Identify which cell holds the provided text, then report its (X, Y) central coordinate. 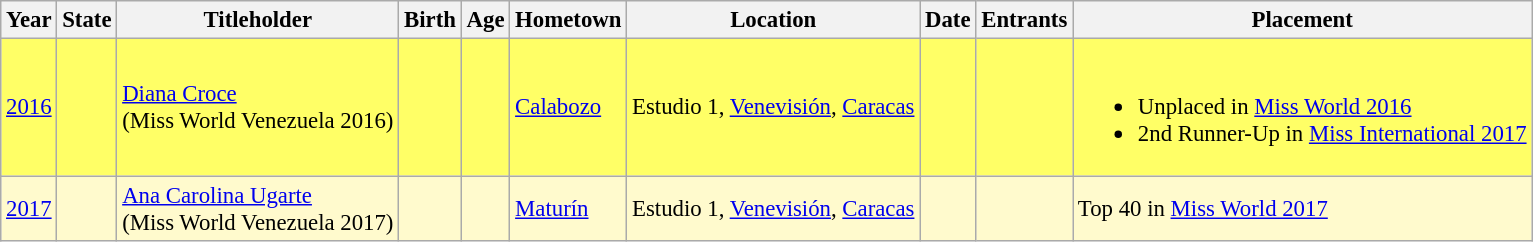
Titleholder (258, 20)
2017 (29, 208)
2016 (29, 108)
Hometown (568, 20)
Birth (430, 20)
Placement (1302, 20)
Diana Croce(Miss World Venezuela 2016) (258, 108)
Date (948, 20)
Location (774, 20)
Unplaced in Miss World 20162nd Runner-Up in Miss International 2017 (1302, 108)
Age (486, 20)
State (87, 20)
Entrants (1024, 20)
Calabozo (568, 108)
Maturín (568, 208)
Year (29, 20)
Top 40 in Miss World 2017 (1302, 208)
Ana Carolina Ugarte(Miss World Venezuela 2017) (258, 208)
